Locate the cell with the specified text and output its [X, Y] center coordinate. 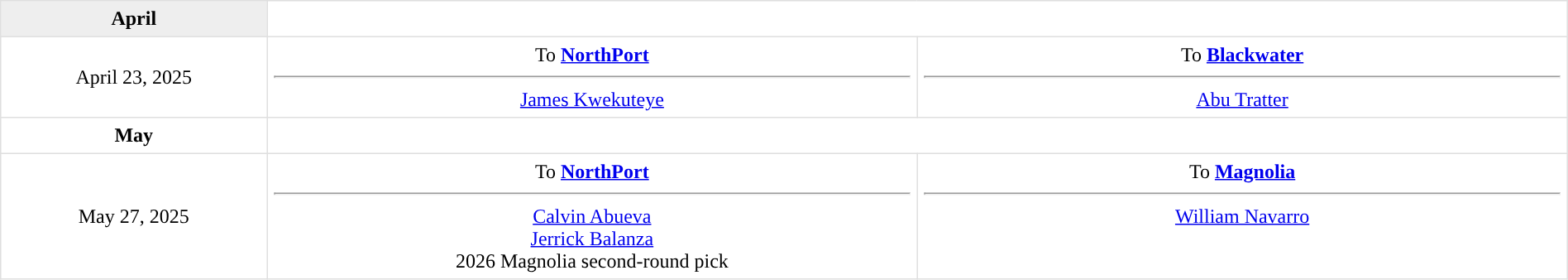
To BlackwaterAbu Tratter [1242, 77]
To MagnoliaWilliam Navarro [1242, 216]
To NorthPortJames Kwekuteye [592, 77]
May [134, 136]
April [134, 19]
May 27, 2025 [134, 216]
To NorthPortCalvin AbuevaJerrick Balanza2026 Magnolia second-round pick [592, 216]
April 23, 2025 [134, 77]
